Output the [X, Y] coordinate of the center of the cell containing the given text.  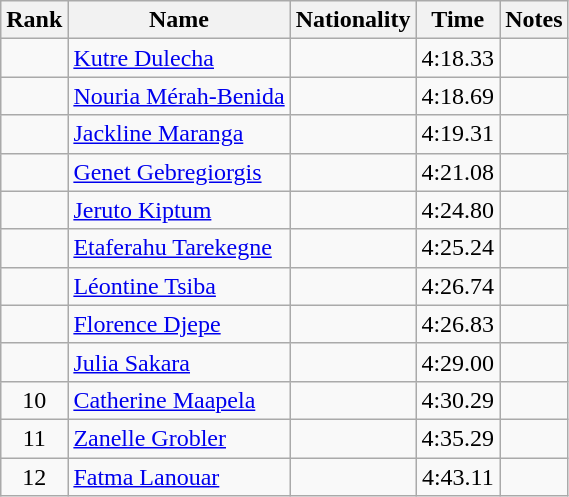
Catherine Maapela [179, 400]
4:35.29 [458, 438]
4:18.33 [458, 58]
Etaferahu Tarekegne [179, 248]
4:18.69 [458, 96]
4:25.24 [458, 248]
Time [458, 20]
4:26.74 [458, 286]
Jackline Maranga [179, 134]
Zanelle Grobler [179, 438]
4:24.80 [458, 210]
11 [34, 438]
Genet Gebregiorgis [179, 172]
Fatma Lanouar [179, 477]
4:30.29 [458, 400]
4:29.00 [458, 362]
4:43.11 [458, 477]
4:21.08 [458, 172]
Nouria Mérah-Benida [179, 96]
Name [179, 20]
Julia Sakara [179, 362]
12 [34, 477]
Florence Djepe [179, 324]
10 [34, 400]
Kutre Dulecha [179, 58]
Notes [534, 20]
Rank [34, 20]
4:19.31 [458, 134]
4:26.83 [458, 324]
Léontine Tsiba [179, 286]
Nationality [353, 20]
Jeruto Kiptum [179, 210]
